Return the (x, y) coordinate for the center point of the cell that contains the specified text.  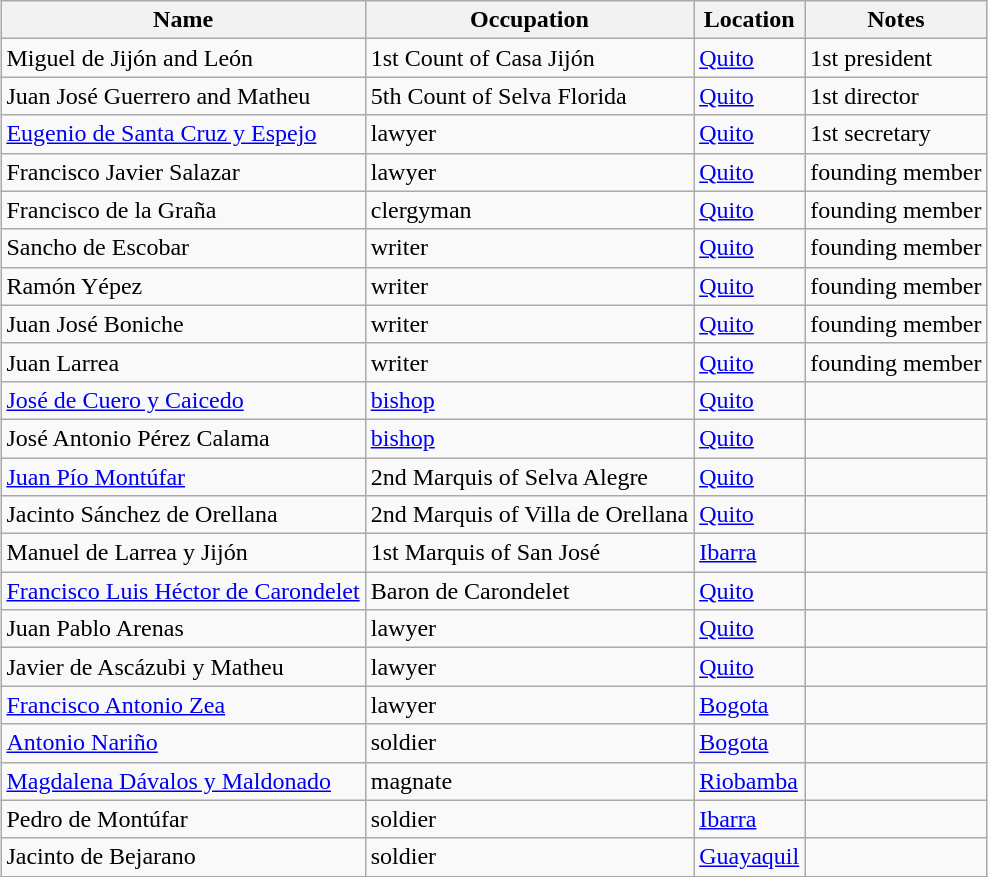
1st secretary (896, 134)
Pedro de Montúfar (183, 819)
1st Count of Casa Jijón (529, 58)
Francisco de la Graña (183, 210)
Notes (896, 20)
Manuel de Larrea y Jijón (183, 553)
Juan Pío Montúfar (183, 477)
José de Cuero y Caicedo (183, 400)
Guayaquil (750, 857)
clergyman (529, 210)
Francisco Luis Héctor de Carondelet (183, 591)
Francisco Javier Salazar (183, 172)
1st Marquis of San José (529, 553)
Jacinto Sánchez de Orellana (183, 515)
2nd Marquis of Villa de Orellana (529, 515)
José Antonio Pérez Calama (183, 438)
Riobamba (750, 781)
Name (183, 20)
Jacinto de Bejarano (183, 857)
Juan Larrea (183, 362)
Magdalena Dávalos y Maldonado (183, 781)
Javier de Ascázubi y Matheu (183, 667)
5th Count of Selva Florida (529, 96)
Francisco Antonio Zea (183, 705)
Miguel de Jijón and León (183, 58)
1st president (896, 58)
Juan Pablo Arenas (183, 629)
Ramón Yépez (183, 286)
1st director (896, 96)
Location (750, 20)
Juan José Boniche (183, 324)
Eugenio de Santa Cruz y Espejo (183, 134)
Juan José Guerrero and Matheu (183, 96)
magnate (529, 781)
2nd Marquis of Selva Alegre (529, 477)
Antonio Nariño (183, 743)
Baron de Carondelet (529, 591)
Sancho de Escobar (183, 248)
Occupation (529, 20)
